Detect which cell encompasses the target text, then output its [x, y] center coordinate. 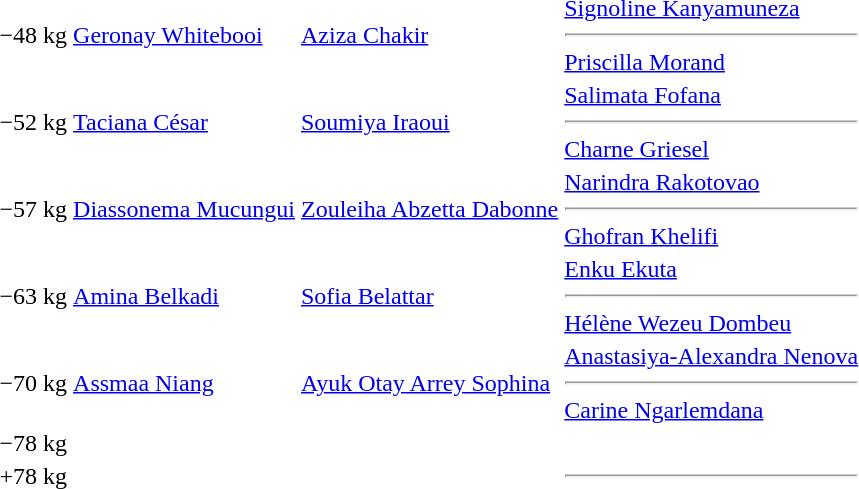
Sofia Belattar [430, 296]
Amina Belkadi [184, 296]
Assmaa Niang [184, 383]
Ayuk Otay Arrey Sophina [430, 383]
Soumiya Iraoui [430, 122]
Zouleiha Abzetta Dabonne [430, 209]
Diassonema Mucungui [184, 209]
Taciana César [184, 122]
